Scan for the cell matching the given text and deliver its (X, Y) coordinate at center. 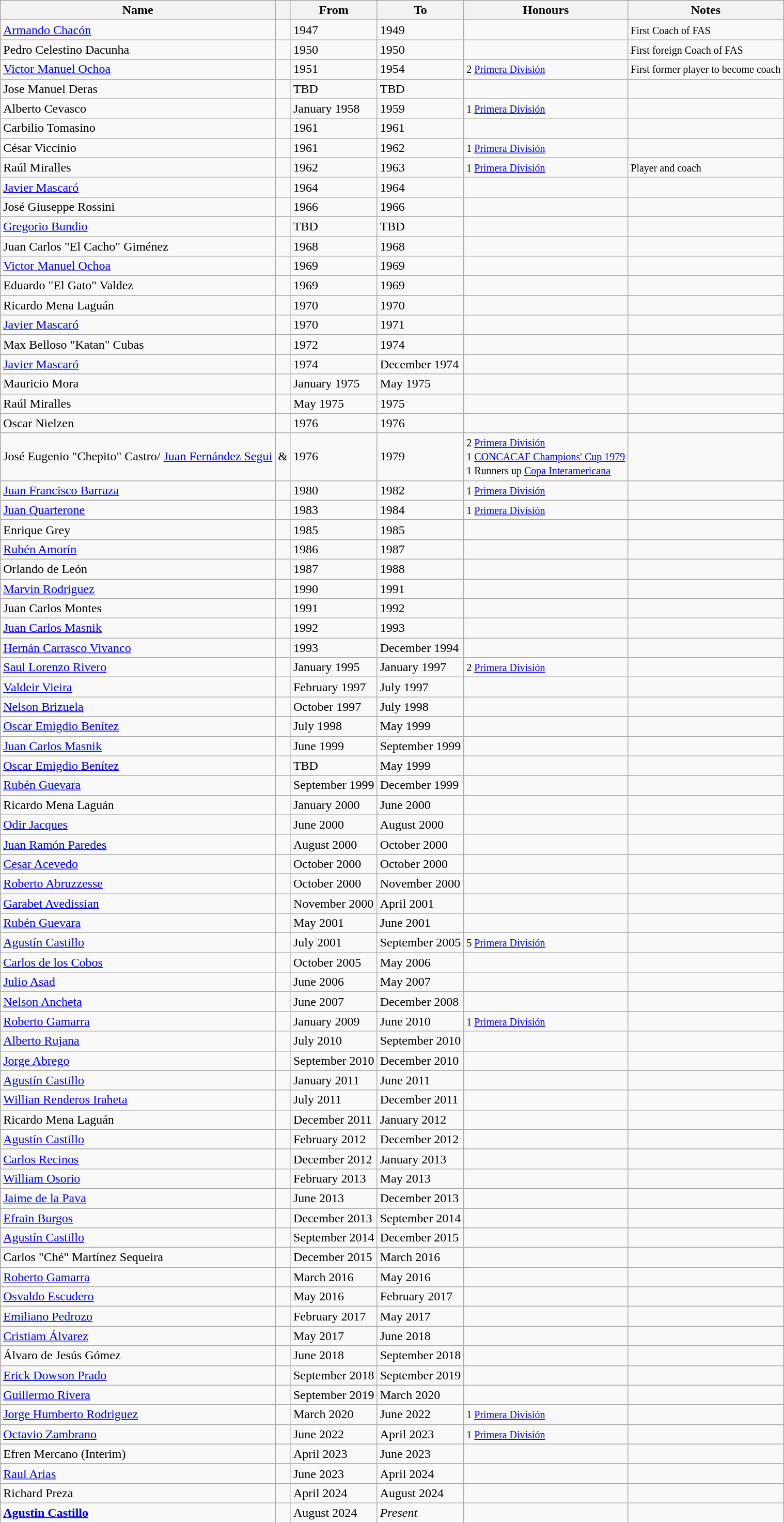
1949 (420, 30)
José Eugenio "Chepito" Castro/ Juan Fernández Segui (138, 457)
Erick Dowson Prado (138, 1375)
June 2011 (420, 1080)
Juan Carlos Montes (138, 609)
January 1995 (334, 667)
January 1997 (420, 667)
January 2000 (334, 805)
First former player to become coach (705, 69)
Valdeir Vieira (138, 687)
June 2013 (334, 1198)
Rubén Amorín (138, 549)
César Viccinio (138, 148)
José Giuseppe Rossini (138, 207)
July 2011 (334, 1100)
Cristiam Álvarez (138, 1336)
Efren Mercano (Interim) (138, 1454)
1963 (420, 167)
December 1994 (420, 648)
Notes (705, 10)
Roberto Abruzzesse (138, 883)
January 2012 (420, 1120)
Raul Arias (138, 1473)
2 Primera División1 CONCACAF Champions' Cup 19791 Runners up Copa Interamericana (546, 457)
1975 (420, 403)
September 2005 (420, 943)
Alberto Cevasco (138, 108)
Álvaro de Jesús Gómez (138, 1356)
October 2005 (334, 962)
Osvaldo Escudero (138, 1297)
Marvin Rodriguez (138, 588)
1954 (420, 69)
December 2008 (420, 1002)
Efrain Burgos (138, 1218)
June 2001 (420, 923)
Honours (546, 10)
Carlos Recinos (138, 1159)
January 2011 (334, 1080)
To (420, 10)
1982 (420, 490)
1972 (334, 345)
Juan Ramón Paredes (138, 844)
Carlos "Ché" Martínez Sequeira (138, 1257)
May 2001 (334, 923)
Richard Preza (138, 1493)
Name (138, 10)
First Coach of FAS (705, 30)
1984 (420, 510)
Jorge Abrego (138, 1061)
February 2012 (334, 1139)
Max Belloso "Katan" Cubas (138, 345)
1959 (420, 108)
Jaime de la Pava (138, 1198)
Gregorio Bundio (138, 226)
1986 (334, 549)
July 1997 (420, 687)
Eduardo "El Gato" Valdez (138, 286)
July 2010 (334, 1041)
February 1997 (334, 687)
Player and coach (705, 167)
Enrique Grey (138, 530)
December 2010 (420, 1061)
5 Primera División (546, 943)
1988 (420, 569)
1983 (334, 510)
1980 (334, 490)
Mauricio Mora (138, 384)
Carlos de los Cobos (138, 962)
Juan Carlos "El Cacho" Giménez (138, 246)
January 2009 (334, 1021)
Armando Chacón (138, 30)
Agustin Castillo (138, 1513)
December 1974 (420, 364)
February 2013 (334, 1178)
June 2006 (334, 982)
1979 (420, 457)
Juan Francisco Barraza (138, 490)
June 1999 (334, 746)
From (334, 10)
Odir Jacques (138, 825)
July 2001 (334, 943)
Nelson Brizuela (138, 707)
Cesar Acevedo (138, 864)
1951 (334, 69)
May 2006 (420, 962)
Willian Renderos Iraheta (138, 1100)
May 2007 (420, 982)
1971 (420, 325)
Saul Lorenzo Rivero (138, 667)
Pedro Celestino Dacunha (138, 50)
Jose Manuel Deras (138, 89)
Oscar Nielzen (138, 423)
Garabet Avedissian (138, 904)
Juan Quarterone (138, 510)
Emiliano Pedrozo (138, 1316)
December 1999 (420, 785)
Present (420, 1513)
Carbilio Tomasino (138, 128)
Nelson Ancheta (138, 1002)
1947 (334, 30)
Julio Asad (138, 982)
1990 (334, 588)
Guillermo Rivera (138, 1395)
First foreign Coach of FAS (705, 50)
Jorge Humberto Rodriguez (138, 1415)
January 2013 (420, 1159)
May 2013 (420, 1178)
June 2007 (334, 1002)
Hernán Carrasco Vivanco (138, 648)
& (283, 457)
Orlando de León (138, 569)
January 1975 (334, 384)
June 2010 (420, 1021)
Alberto Rujana (138, 1041)
Octavio Zambrano (138, 1434)
William Osorio (138, 1178)
October 1997 (334, 707)
April 2001 (420, 904)
January 1958 (334, 108)
